Capture the cell that displays the provided text and extract its (X, Y) central coordinate. 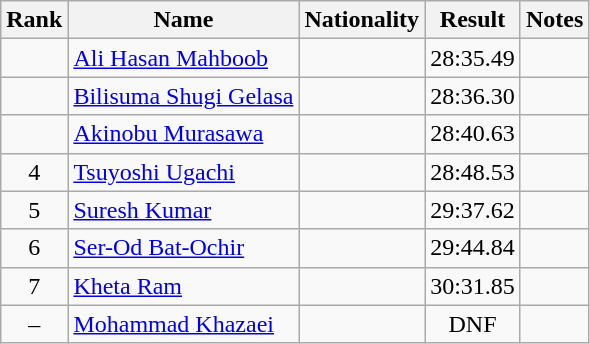
Ali Hasan Mahboob (184, 58)
Bilisuma Shugi Gelasa (184, 96)
Kheta Ram (184, 286)
6 (34, 248)
Rank (34, 20)
Notes (554, 20)
DNF (473, 324)
7 (34, 286)
29:44.84 (473, 248)
– (34, 324)
Result (473, 20)
28:40.63 (473, 134)
28:36.30 (473, 96)
Tsuyoshi Ugachi (184, 172)
Suresh Kumar (184, 210)
4 (34, 172)
Akinobu Murasawa (184, 134)
5 (34, 210)
Ser-Od Bat-Ochir (184, 248)
Name (184, 20)
28:48.53 (473, 172)
30:31.85 (473, 286)
28:35.49 (473, 58)
29:37.62 (473, 210)
Nationality (362, 20)
Mohammad Khazaei (184, 324)
